Search for the cell housing the specified text and yield its (X, Y) center coordinate. 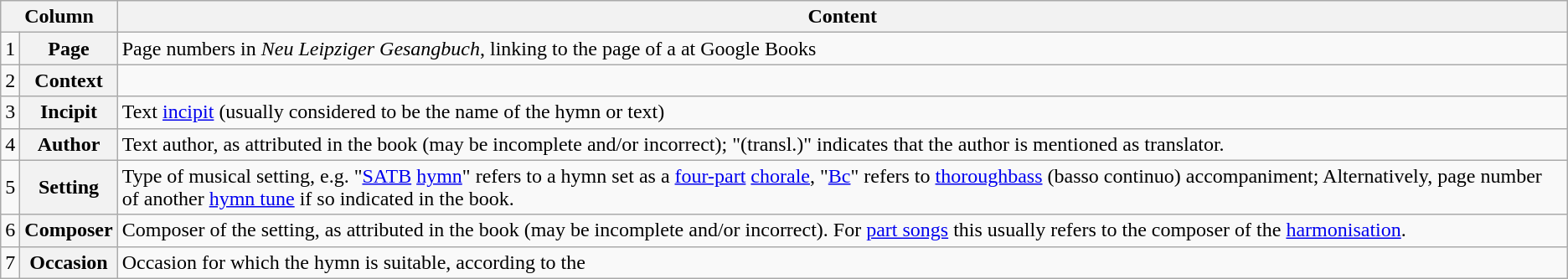
Context (69, 80)
Page numbers in Neu Leipziger Gesangbuch, linking to the page of a at Google Books (843, 49)
4 (10, 144)
Incipit (69, 112)
Composer (69, 230)
Author (69, 144)
Page (69, 49)
3 (10, 112)
2 (10, 80)
Setting (69, 188)
7 (10, 262)
Column (59, 17)
Text author, as attributed in the book (may be incomplete and/or incorrect); "(transl.)" indicates that the author is mentioned as translator. (843, 144)
5 (10, 188)
Content (843, 17)
1 (10, 49)
6 (10, 230)
Text incipit (usually considered to be the name of the hymn or text) (843, 112)
Occasion (69, 262)
Occasion for which the hymn is suitable, according to the (843, 262)
